Return [X, Y] of the center of cell containing provided text 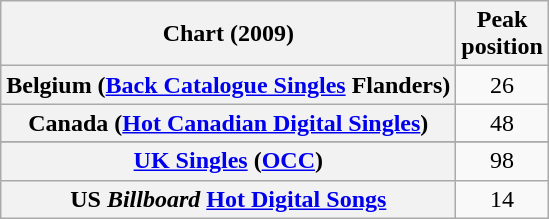
Peakposition [502, 34]
48 [502, 123]
Chart (2009) [228, 34]
US Billboard Hot Digital Songs [228, 199]
98 [502, 161]
UK Singles (OCC) [228, 161]
Belgium (Back Catalogue Singles Flanders) [228, 85]
14 [502, 199]
Canada (Hot Canadian Digital Singles) [228, 123]
26 [502, 85]
